Locate the cell with the specified text and output its (X, Y) center coordinate. 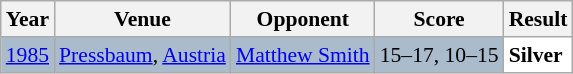
1985 (28, 55)
Pressbaum, Austria (142, 55)
Opponent (303, 19)
Year (28, 19)
Matthew Smith (303, 55)
15–17, 10–15 (440, 55)
Venue (142, 19)
Silver (538, 55)
Score (440, 19)
Result (538, 19)
